Find where the given text appears and provide that cell's center as (x, y) coordinate. 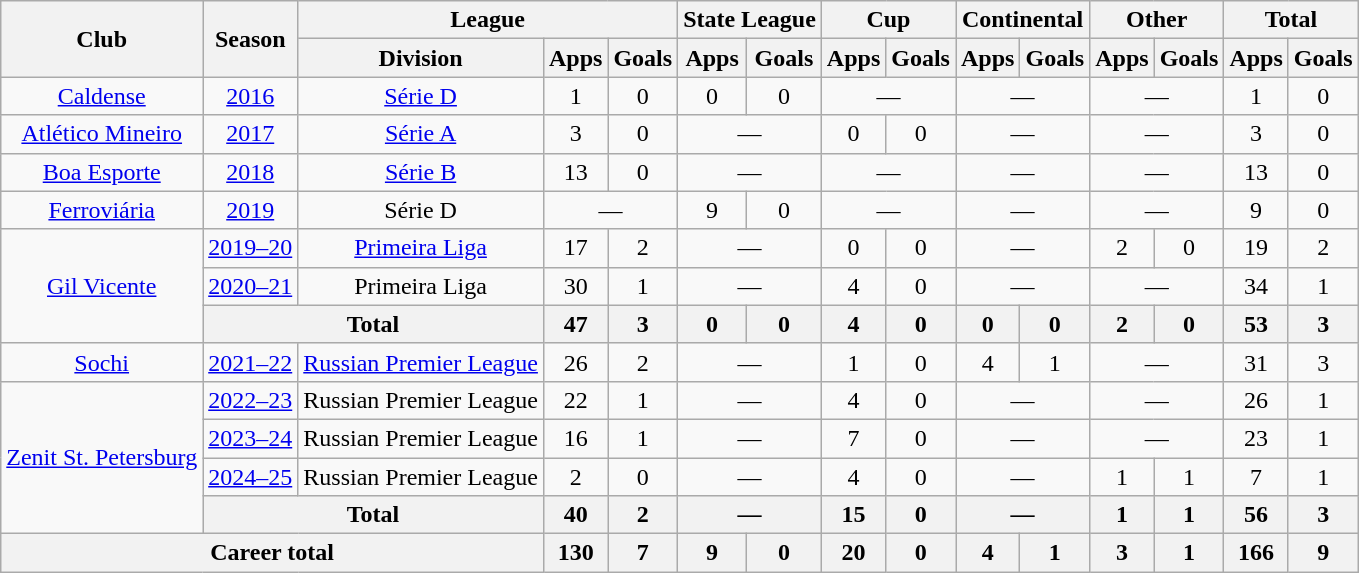
Série A (421, 134)
2018 (250, 172)
League (488, 20)
Division (421, 58)
16 (575, 438)
Série B (421, 172)
15 (853, 515)
2023–24 (250, 438)
20 (853, 553)
22 (575, 400)
State League (750, 20)
2017 (250, 134)
56 (1256, 515)
Gil Vicente (102, 286)
47 (575, 324)
Caldense (102, 96)
53 (1256, 324)
Season (250, 39)
23 (1256, 438)
34 (1256, 286)
Other (1157, 20)
Career total (272, 553)
2019 (250, 210)
2020–21 (250, 286)
Ferroviária (102, 210)
Continental (1023, 20)
2021–22 (250, 362)
40 (575, 515)
31 (1256, 362)
Zenit St. Petersburg (102, 457)
30 (575, 286)
19 (1256, 248)
Cup (888, 20)
2022–23 (250, 400)
17 (575, 248)
166 (1256, 553)
Atlético Mineiro (102, 134)
Club (102, 39)
130 (575, 553)
Sochi (102, 362)
2024–25 (250, 477)
2016 (250, 96)
Boa Esporte (102, 172)
2019–20 (250, 248)
